Pinpoint the cell where the given text exists, returning its [X, Y] midpoint coordinate. 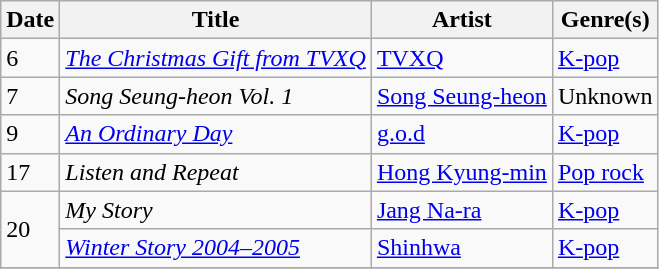
Genre(s) [605, 20]
17 [30, 172]
g.o.d [462, 134]
Winter Story 2004–2005 [216, 248]
Date [30, 20]
TVXQ [462, 58]
Shinhwa [462, 248]
Pop rock [605, 172]
Artist [462, 20]
7 [30, 96]
Listen and Repeat [216, 172]
6 [30, 58]
20 [30, 229]
My Story [216, 210]
Jang Na-ra [462, 210]
The Christmas Gift from TVXQ [216, 58]
An Ordinary Day [216, 134]
Song Seung-heon [462, 96]
Hong Kyung-min [462, 172]
Unknown [605, 96]
9 [30, 134]
Song Seung-heon Vol. 1 [216, 96]
Title [216, 20]
